Determine the [X, Y] coordinate at the center of the cell enclosing the given text.  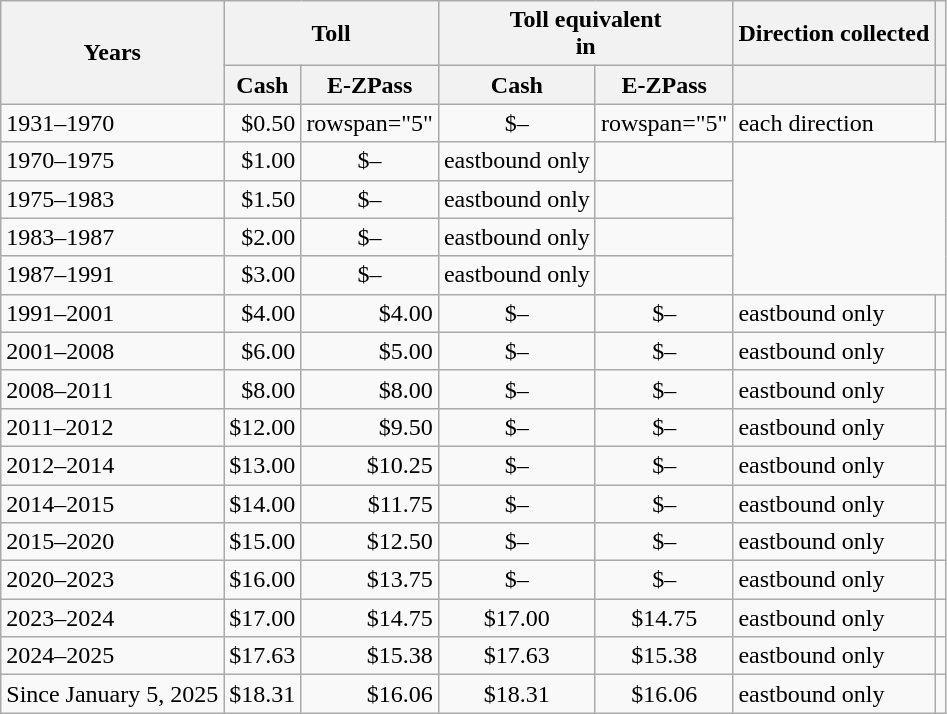
$5.00 [370, 351]
$9.50 [370, 427]
2001–2008 [112, 351]
$3.00 [262, 275]
2020–2023 [112, 580]
2023–2024 [112, 618]
Years [112, 52]
2015–2020 [112, 542]
$10.25 [370, 465]
$2.00 [262, 237]
2024–2025 [112, 656]
$0.50 [262, 123]
Toll equivalentin [586, 34]
each direction [834, 123]
$1.00 [262, 161]
Toll [332, 34]
$13.75 [370, 580]
1931–1970 [112, 123]
$16.00 [262, 580]
$12.50 [370, 542]
Since January 5, 2025 [112, 694]
2012–2014 [112, 465]
1975–1983 [112, 199]
1970–1975 [112, 161]
1987–1991 [112, 275]
$1.50 [262, 199]
Direction collected [834, 34]
$14.00 [262, 503]
$6.00 [262, 351]
$13.00 [262, 465]
2008–2011 [112, 389]
1983–1987 [112, 237]
$15.00 [262, 542]
2014–2015 [112, 503]
1991–2001 [112, 313]
$12.00 [262, 427]
$11.75 [370, 503]
2011–2012 [112, 427]
